Locate the cell with the specified text and output its (x, y) center coordinate. 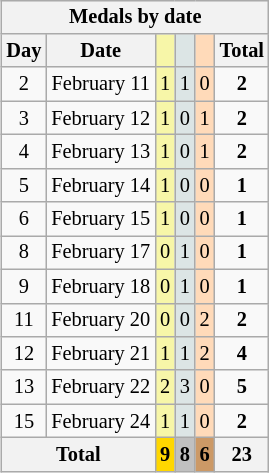
15 (24, 421)
February 17 (100, 253)
February 13 (100, 152)
February 18 (100, 286)
February 15 (100, 219)
February 20 (100, 320)
February 22 (100, 387)
February 14 (100, 185)
23 (242, 455)
Date (100, 51)
Medals by date (136, 17)
Day (24, 51)
13 (24, 387)
February 21 (100, 354)
12 (24, 354)
February 11 (100, 84)
February 12 (100, 118)
11 (24, 320)
February 24 (100, 421)
